Identify which cell holds the provided text, then report its [X, Y] central coordinate. 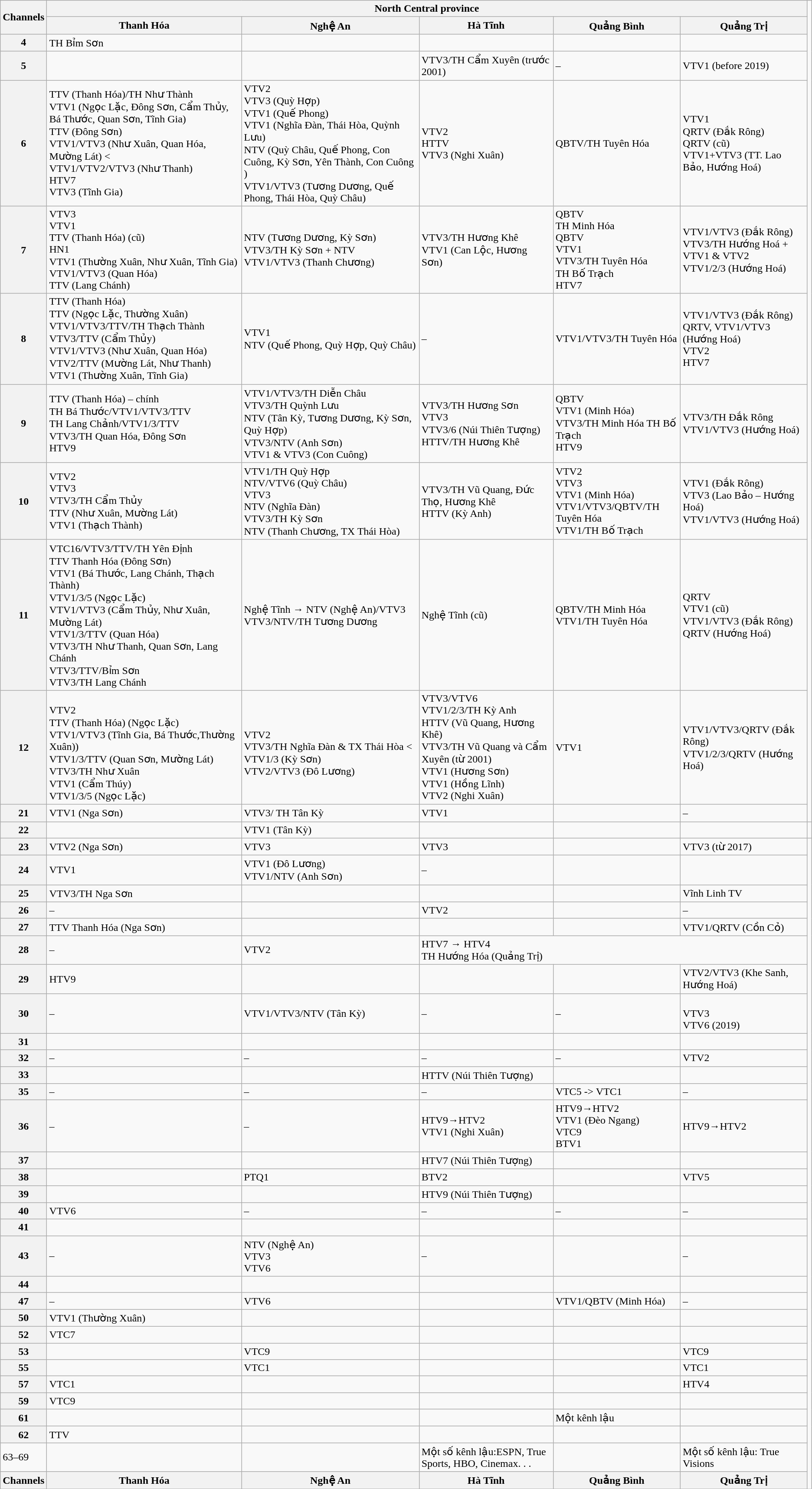
22 [23, 830]
North Central province [427, 9]
VTV3/TH Hương SơnVTV3VTV3/6 (Núi Thiên Tượng)HTTV/TH Hương Khê [486, 424]
VTV3/TH Nga Sơn [144, 894]
VTV1 (Thường Xuân) [144, 1318]
VTC7 [144, 1335]
VTV1/QRTV (Cồn Cỏ) [744, 927]
VTV1/VTV3/TH Diễn ChâuVTV3/TH Quỳnh LưuNTV (Tân Kỳ, Tương Dương, Kỳ Sơn, Quỳ Hợp) VTV3/NTV (Anh Sơn)VTV1 & VTV3 (Con Cuông) [331, 424]
44 [23, 1285]
HTV4 [744, 1384]
VTV1/VTV3 (Đắk Rông)QRTV, VTV1/VTV3 (Hướng Hoá)VTV2HTV7 [744, 339]
QBTV/TH Minh HóaVTV1/TH Tuyên Hóa [617, 615]
27 [23, 927]
25 [23, 894]
59 [23, 1401]
TH Bỉm Sơn [144, 43]
VTV1QRTV (Đắk Rông)QRTV (cũ)VTV1+VTV3 (TT. Lao Bảo, Hướng Hoá) [744, 143]
HTV7 (Núi Thiên Tượng) [486, 1160]
TTV [144, 1434]
VTV2 (Nga Sơn) [144, 847]
24 [23, 870]
63–69 [23, 1457]
VTV1/VTV3/NTV (Tân Kỳ) [331, 1013]
47 [23, 1301]
Một số kênh lậu:ESPN, True Sports, HBO, Cinemax. . . [486, 1457]
QBTV/TH Tuyên Hóa [617, 143]
VTV3/ TH Tân Kỳ [331, 813]
VTV5 [744, 1177]
VTV1 (Đắk Rông)VTV3 (Lao Bảo – Hướng Hoá)VTV1/VTV3 (Hướng Hoá) [744, 501]
VTV2VTV3VTV1 (Minh Hóa)VTV1/VTV3/QBTV/TH Tuyên HóaVTV1/TH Bố Trạch [617, 501]
HTV9 (Núi Thiên Tượng) [486, 1194]
43 [23, 1256]
HTV7 → HTV4TH Hướng Hóa (Quảng Trị) [613, 950]
31 [23, 1042]
VTV2/VTV3 (Khe Sanh, Hướng Hoá) [744, 979]
VTV3 VTV1TTV (Thanh Hóa) (cũ)HN1VTV1 (Thường Xuân, Như Xuân, Tĩnh Gia) VTV1/VTV3 (Quan Hóa)TTV (Lang Chánh) [144, 250]
VTV3/TH Đắk RôngVTV1/VTV3 (Hướng Hoá) [744, 424]
VTV1/VTV3/TH Tuyên Hóa [617, 339]
36 [23, 1126]
62 [23, 1434]
28 [23, 950]
VTV3 (từ 2017) [744, 847]
NTV (Nghệ An) VTV3 VTV6 [331, 1256]
QRTV VTV1 (cũ)VTV1/VTV3 (Đắk Rông)QRTV (Hướng Hoá) [744, 615]
VTV3/VTV6VTV1/2/3/TH Kỳ AnhHTTV (Vũ Quang, Hương Khê)VTV3/TH Vũ Quang và Cẩm Xuyên (từ 2001)VTV1 (Hương Sơn)VTV1 (Hồng Lĩnh)VTV2 (Nghi Xuân) [486, 747]
Một số kênh lậu: True Visions [744, 1457]
33 [23, 1075]
26 [23, 910]
VTV1/TH Quỳ HợpNTV/VTV6 (Quỳ Châu)VTV3 NTV (Nghĩa Đàn)VTV3/TH Kỳ SơnNTV (Thanh Chương, TX Thái Hòa) [331, 501]
Một kênh lậu [617, 1418]
52 [23, 1335]
4 [23, 43]
10 [23, 501]
PTQ1 [331, 1177]
VTV3/TH Cẩm Xuyên (trước 2001) [486, 66]
50 [23, 1318]
NTV (Tương Dương, Kỳ Sơn)VTV3/TH Kỳ Sơn + NTVVTV1/VTV3 (Thanh Chương) [331, 250]
11 [23, 615]
41 [23, 1227]
21 [23, 813]
39 [23, 1194]
VTV2VTV3/TH Nghĩa Đàn & TX Thái Hòa <VTV1/3 (Kỳ Sơn)VTV2/VTV3 (Đô Lương) [331, 747]
38 [23, 1177]
HTTV (Núi Thiên Tượng) [486, 1075]
VTV3/TH Hương KhêVTV1 (Can Lộc, Hương Sơn) [486, 250]
VTV3/TH Vũ Quang, Đức Thọ, Hương KhêHTTV (Kỳ Anh) [486, 501]
37 [23, 1160]
57 [23, 1384]
29 [23, 979]
HTV9→HTV2 [744, 1126]
Nghệ Tĩnh (cũ) [486, 615]
TTV (Thanh Hóa) – chínhTH Bá Thước/VTV1/VTV3/TTVTH Lang Chảnh/VTV1/3/TTVVTV3/TH Quan Hóa, Đông SơnHTV9 [144, 424]
VTV1NTV (Quế Phong, Quỳ Hợp, Quỳ Châu) [331, 339]
QBTVTH Minh HóaQBTVVTV1 VTV3/TH Tuyên HóaTH Bố TrạchHTV7 [617, 250]
VTC5 -> VTC1 [617, 1092]
TTV Thanh Hóa (Nga Sơn) [144, 927]
VTV2HTTVVTV3 (Nghi Xuân) [486, 143]
HTV9 [144, 979]
HTV9→HTV2VTV1 (Nghi Xuân) [486, 1126]
VTV1 (Tân Kỳ) [331, 830]
6 [23, 143]
12 [23, 747]
55 [23, 1368]
61 [23, 1418]
32 [23, 1058]
VTV1 (before 2019) [744, 66]
53 [23, 1351]
40 [23, 1211]
BTV2 [486, 1177]
5 [23, 66]
35 [23, 1092]
VTV1/VTV3 (Đắk Rông)VTV3/TH Hướng Hoá + VTV1 & VTV2VTV1/2/3 (Hướng Hoá) [744, 250]
7 [23, 250]
Nghệ Tĩnh → NTV (Nghệ An)/VTV3VTV3/NTV/TH Tương Dương [331, 615]
VTV1 (Nga Sơn) [144, 813]
VTV3 VTV6 (2019) [744, 1013]
VTV1/VTV3/QRTV (Đắk Rông)VTV1/2/3/QRTV (Hướng Hoá) [744, 747]
30 [23, 1013]
9 [23, 424]
VTV1 (Đô Lương)VTV1/NTV (Anh Sơn) [331, 870]
HTV9→HTV2 VTV1 (Đèo Ngang)VTC9BTV1 [617, 1126]
Vĩnh Linh TV [744, 894]
VTV1/QBTV (Minh Hóa) [617, 1301]
QBTV VTV1 (Minh Hóa)VTV3/TH Minh Hóa TH Bố Trạch HTV9 [617, 424]
23 [23, 847]
VTV2 VTV3VTV3/TH Cẩm ThủyTTV (Như Xuân, Mường Lát)VTV1 (Thạch Thành) [144, 501]
8 [23, 339]
